Locate the cell with the specified text and output its (X, Y) center coordinate. 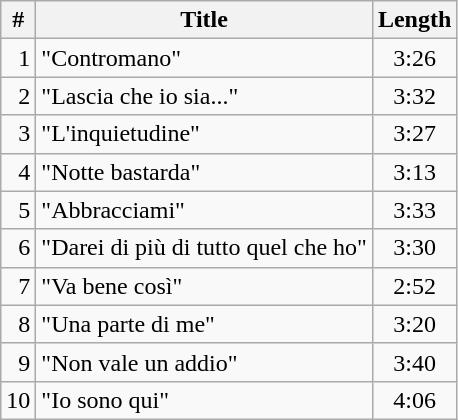
7 (18, 286)
"Va bene così" (204, 286)
"Una parte di me" (204, 324)
Length (414, 20)
2:52 (414, 286)
3 (18, 134)
10 (18, 400)
4:06 (414, 400)
3:26 (414, 58)
"Lascia che io sia..." (204, 96)
3:20 (414, 324)
4 (18, 172)
3:32 (414, 96)
3:30 (414, 248)
"Io sono qui" (204, 400)
3:40 (414, 362)
8 (18, 324)
5 (18, 210)
1 (18, 58)
"Notte bastarda" (204, 172)
2 (18, 96)
6 (18, 248)
# (18, 20)
3:13 (414, 172)
9 (18, 362)
"L'inquietudine" (204, 134)
"Contromano" (204, 58)
"Non vale un addio" (204, 362)
"Abbracciami" (204, 210)
Title (204, 20)
3:33 (414, 210)
"Darei di più di tutto quel che ho" (204, 248)
3:27 (414, 134)
